Extract the [X, Y] coordinate from the center of the cell holding the provided text.  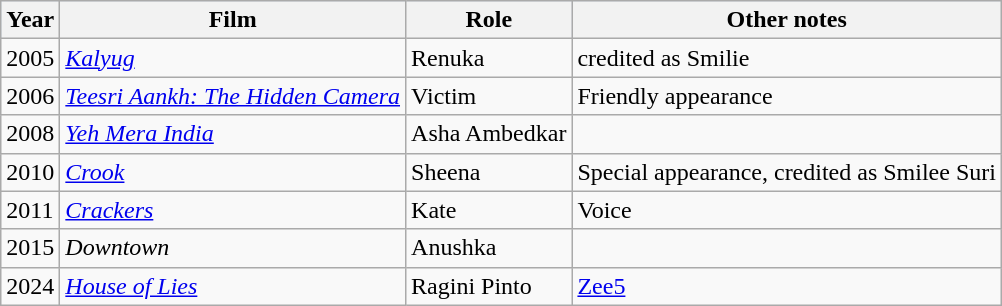
Yeh Mera India [233, 134]
Ragini Pinto [489, 286]
Zee5 [787, 286]
Crook [233, 172]
Teesri Aankh: The Hidden Camera [233, 96]
2024 [30, 286]
2005 [30, 58]
Other notes [787, 20]
Anushka [489, 248]
House of Lies [233, 286]
2015 [30, 248]
2010 [30, 172]
Year [30, 20]
2006 [30, 96]
Film [233, 20]
Kalyug [233, 58]
Kate [489, 210]
credited as Smilie [787, 58]
Special appearance, credited as Smilee Suri [787, 172]
Victim [489, 96]
Renuka [489, 58]
2011 [30, 210]
Downtown [233, 248]
Sheena [489, 172]
Crackers [233, 210]
Role [489, 20]
Voice [787, 210]
2008 [30, 134]
Friendly appearance [787, 96]
Asha Ambedkar [489, 134]
